For the text-containing cell, return its midpoint in [x, y] coordinate format. 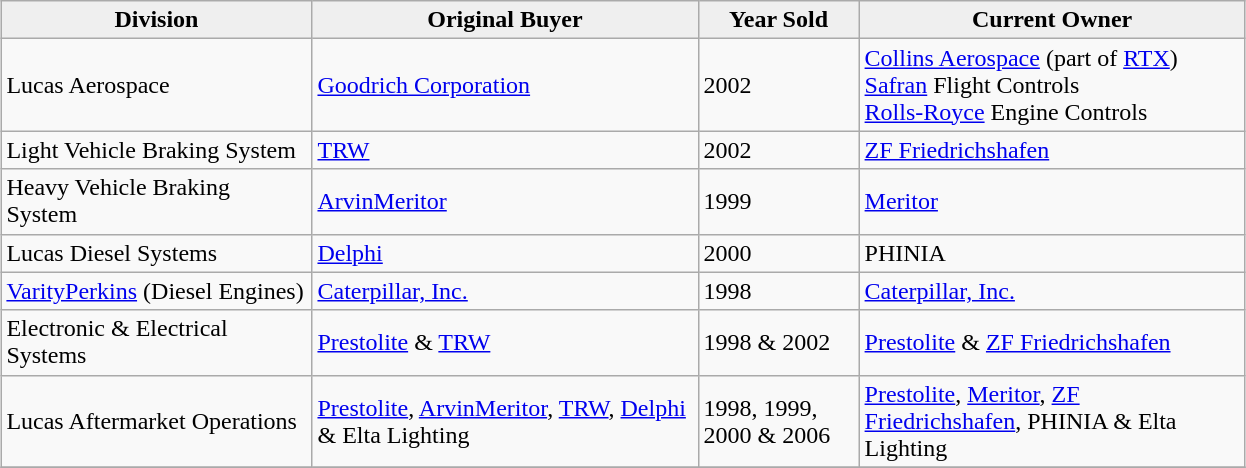
ZF Friedrichshafen [1052, 150]
ArvinMeritor [505, 202]
1998, 1999, 2000 & 2006 [778, 421]
1998 [778, 291]
Goodrich Corporation [505, 85]
Prestolite, ArvinMeritor, TRW, Delphi & Elta Lighting [505, 421]
Meritor [1052, 202]
Light Vehicle Braking System [156, 150]
Year Sold [778, 20]
Heavy Vehicle Braking System [156, 202]
Electronic & Electrical Systems [156, 342]
Division [156, 20]
1999 [778, 202]
PHINIA [1052, 253]
Current Owner [1052, 20]
TRW [505, 150]
1998 & 2002 [778, 342]
Delphi [505, 253]
Lucas Aftermarket Operations [156, 421]
Lucas Aerospace [156, 85]
Lucas Diesel Systems [156, 253]
2000 [778, 253]
Prestolite & TRW [505, 342]
Prestolite, Meritor, ZF Friedrichshafen, PHINIA & Elta Lighting [1052, 421]
Original Buyer [505, 20]
Prestolite & ZF Friedrichshafen [1052, 342]
Collins Aerospace (part of RTX) Safran Flight Controls Rolls-Royce Engine Controls [1052, 85]
VarityPerkins (Diesel Engines) [156, 291]
